Capture the cell that displays the provided text and extract its [x, y] central coordinate. 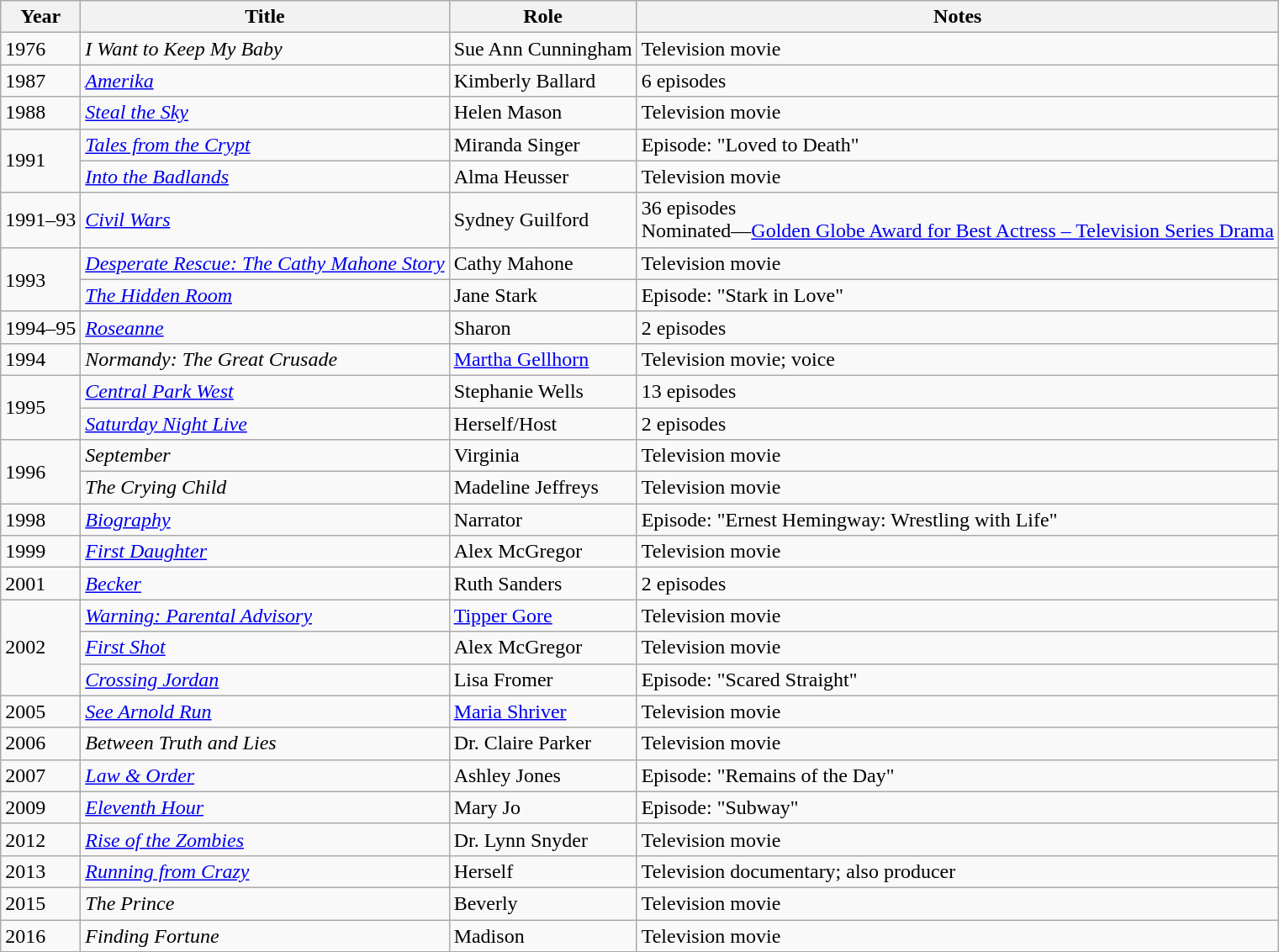
Miranda Singer [543, 145]
Becker [265, 584]
1994 [40, 359]
Maria Shriver [543, 711]
1991 [40, 161]
Madeline Jeffreys [543, 488]
1996 [40, 472]
Stephanie Wells [543, 391]
First Daughter [265, 552]
Jane Stark [543, 295]
Normandy: The Great Crusade [265, 359]
Mary Jo [543, 807]
1993 [40, 279]
2015 [40, 903]
Episode: "Scared Straight" [957, 680]
2002 [40, 648]
2009 [40, 807]
2007 [40, 775]
Steal the Sky [265, 113]
Sharon [543, 327]
Television documentary; also producer [957, 871]
I Want to Keep My Baby [265, 49]
Alma Heusser [543, 177]
Virginia [543, 456]
Rise of the Zombies [265, 839]
Sydney Guilford [543, 220]
Year [40, 17]
Biography [265, 520]
1998 [40, 520]
Episode: "Remains of the Day" [957, 775]
Episode: "Stark in Love" [957, 295]
See Arnold Run [265, 711]
Herself/Host [543, 423]
Central Park West [265, 391]
1987 [40, 81]
The Hidden Room [265, 295]
Finding Fortune [265, 936]
Civil Wars [265, 220]
Warning: Parental Advisory [265, 616]
Helen Mason [543, 113]
2013 [40, 871]
Herself [543, 871]
Eleventh Hour [265, 807]
Saturday Night Live [265, 423]
Narrator [543, 520]
Tales from the Crypt [265, 145]
Lisa Fromer [543, 680]
Episode: "Loved to Death" [957, 145]
36 episodesNominated—Golden Globe Award for Best Actress – Television Series Drama [957, 220]
Notes [957, 17]
Tipper Gore [543, 616]
Dr. Lynn Snyder [543, 839]
Running from Crazy [265, 871]
1991–93 [40, 220]
2016 [40, 936]
Ruth Sanders [543, 584]
Ashley Jones [543, 775]
September [265, 456]
Madison [543, 936]
The Prince [265, 903]
Kimberly Ballard [543, 81]
Desperate Rescue: The Cathy Mahone Story [265, 263]
2005 [40, 711]
6 episodes [957, 81]
13 episodes [957, 391]
1976 [40, 49]
1995 [40, 407]
Title [265, 17]
Episode: "Subway" [957, 807]
Role [543, 17]
First Shot [265, 648]
Roseanne [265, 327]
Between Truth and Lies [265, 743]
Into the Badlands [265, 177]
Crossing Jordan [265, 680]
2001 [40, 584]
Dr. Claire Parker [543, 743]
Television movie; voice [957, 359]
1994–95 [40, 327]
Episode: "Ernest Hemingway: Wrestling with Life" [957, 520]
Beverly [543, 903]
Cathy Mahone [543, 263]
1988 [40, 113]
2006 [40, 743]
2012 [40, 839]
1999 [40, 552]
The Crying Child [265, 488]
Sue Ann Cunningham [543, 49]
Law & Order [265, 775]
Amerika [265, 81]
Martha Gellhorn [543, 359]
